Provide the [x, y] coordinate of the cell's center where the given text is located.  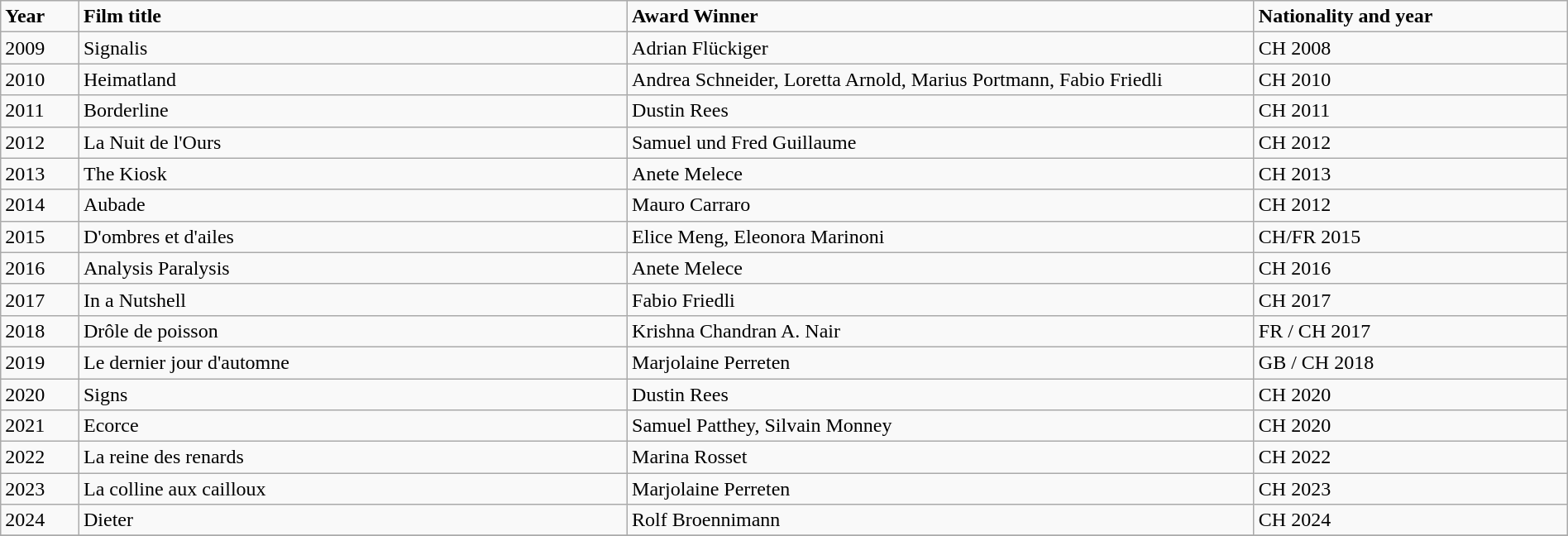
2018 [40, 331]
Drôle de poisson [352, 331]
2015 [40, 237]
2019 [40, 362]
Mauro Carraro [941, 205]
CH 2011 [1411, 111]
2024 [40, 520]
Signs [352, 395]
Ecorce [352, 426]
Adrian Flückiger [941, 48]
2009 [40, 48]
La reine des renards [352, 457]
Borderline [352, 111]
Aubade [352, 205]
CH 2023 [1411, 489]
Elice Meng, Eleonora Marinoni [941, 237]
Samuel Patthey, Silvain Monney [941, 426]
Analysis Paralysis [352, 268]
Award Winner [941, 17]
Samuel und Fred Guillaume [941, 142]
Signalis [352, 48]
GB / CH 2018 [1411, 362]
CH 2024 [1411, 520]
Andrea Schneider, Loretta Arnold, Marius Portmann, Fabio Friedli [941, 79]
CH 2013 [1411, 174]
D'ombres et d'ailes [352, 237]
2012 [40, 142]
2022 [40, 457]
2011 [40, 111]
Year [40, 17]
FR / CH 2017 [1411, 331]
Heimatland [352, 79]
In a Nutshell [352, 299]
2010 [40, 79]
CH 2016 [1411, 268]
Marina Rosset [941, 457]
2023 [40, 489]
2014 [40, 205]
La Nuit de l'Ours [352, 142]
Krishna Chandran A. Nair [941, 331]
2020 [40, 395]
2016 [40, 268]
2017 [40, 299]
La colline aux cailloux [352, 489]
Film title [352, 17]
Le dernier jour d'automne [352, 362]
CH/FR 2015 [1411, 237]
2013 [40, 174]
Nationality and year [1411, 17]
The Kiosk [352, 174]
Rolf Broennimann [941, 520]
Dieter [352, 520]
CH 2022 [1411, 457]
CH 2017 [1411, 299]
Fabio Friedli [941, 299]
CH 2010 [1411, 79]
2021 [40, 426]
CH 2008 [1411, 48]
